Find where the given text appears and provide that cell's center as (X, Y) coordinate. 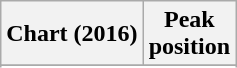
Chart (2016) (72, 34)
Peakposition (189, 34)
